Pinpoint the cell where the given text exists, returning its [X, Y] midpoint coordinate. 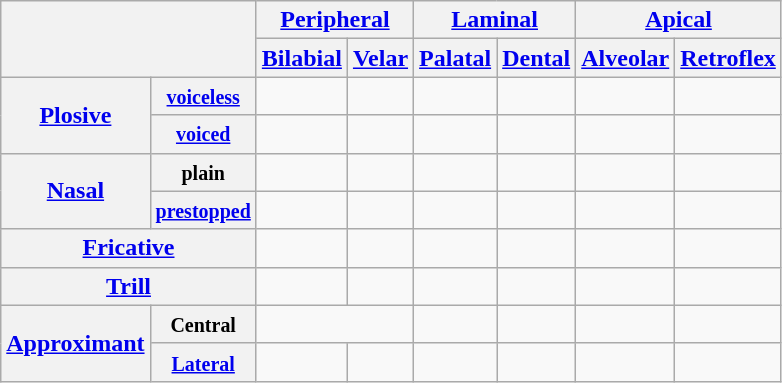
Palatal [456, 58]
voiceless [203, 96]
prestopped [203, 210]
Approximant [76, 343]
Trill [129, 286]
Dental [536, 58]
Fricative [129, 248]
Alveolar [626, 58]
Laminal [495, 20]
Lateral [203, 362]
Velar [380, 58]
voiced [203, 134]
Retroflex [728, 58]
Apical [679, 20]
Plosive [76, 115]
plain [203, 172]
Peripheral [334, 20]
Bilabial [302, 58]
Nasal [76, 191]
Central [203, 324]
